Return (x, y) of the center of cell containing provided text 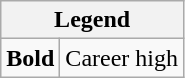
Career high (122, 58)
Legend (92, 20)
Bold (30, 58)
